For the text-containing cell, return its midpoint in (X, Y) coordinate format. 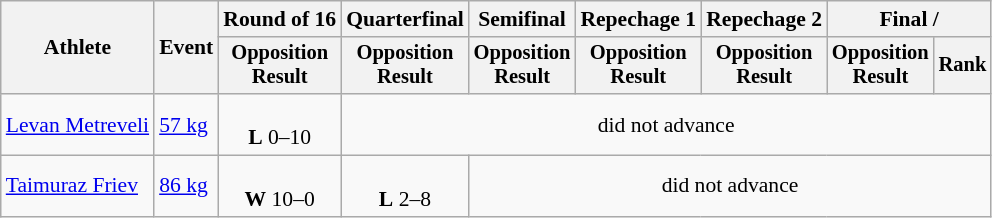
Repechage 1 (638, 19)
86 kg (186, 186)
Semifinal (522, 19)
Repechage 2 (764, 19)
Event (186, 48)
Final / (909, 19)
Levan Metreveli (78, 124)
W 10–0 (280, 186)
L 0–10 (280, 124)
L 2–8 (405, 186)
Round of 16 (280, 19)
Quarterfinal (405, 19)
Taimuraz Friev (78, 186)
Rank (963, 66)
57 kg (186, 124)
Athlete (78, 48)
